Return the [X, Y] coordinate for the center point of the cell that contains the specified text.  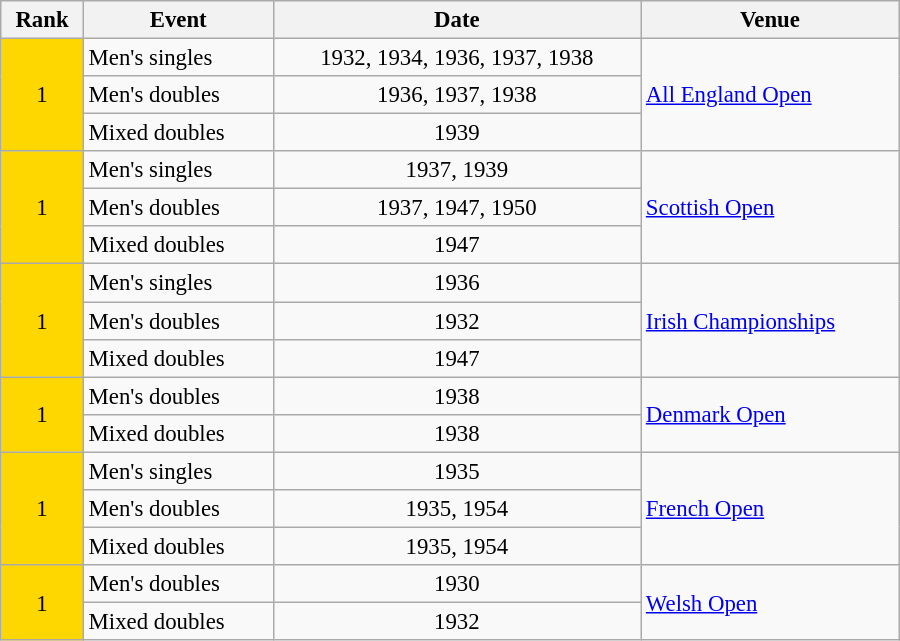
Venue [770, 20]
Welsh Open [770, 602]
Denmark Open [770, 414]
1939 [457, 133]
Irish Championships [770, 320]
1937, 1939 [457, 170]
Scottish Open [770, 208]
1936, 1937, 1938 [457, 95]
1937, 1947, 1950 [457, 208]
French Open [770, 508]
1936 [457, 283]
All England Open [770, 96]
1930 [457, 584]
1932, 1934, 1936, 1937, 1938 [457, 58]
Date [457, 20]
Rank [42, 20]
Event [178, 20]
1935 [457, 471]
